For the text-containing cell, return its midpoint in [x, y] coordinate format. 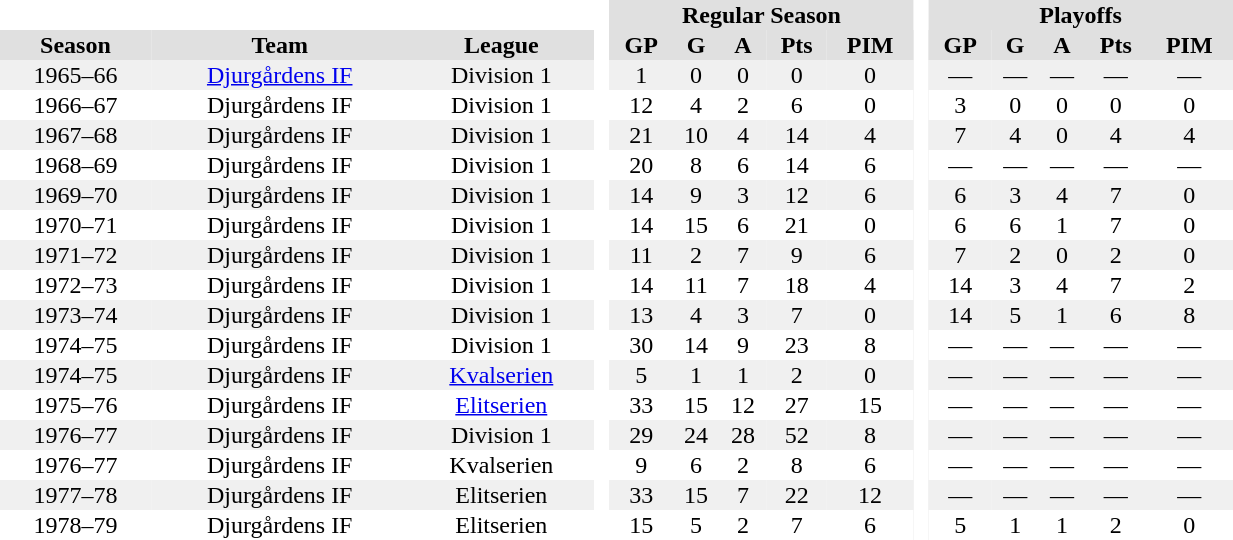
Season [76, 45]
29 [642, 435]
1968–69 [76, 165]
League [502, 45]
1972–73 [76, 285]
18 [796, 285]
1971–72 [76, 255]
1966–67 [76, 105]
13 [642, 315]
1967–68 [76, 135]
52 [796, 435]
1969–70 [76, 195]
1970–71 [76, 225]
1975–76 [76, 405]
24 [696, 435]
Regular Season [762, 15]
28 [744, 435]
1977–78 [76, 495]
1965–66 [76, 75]
22 [796, 495]
10 [696, 135]
20 [642, 165]
Team [280, 45]
23 [796, 345]
1978–79 [76, 525]
27 [796, 405]
Playoffs [1081, 15]
30 [642, 345]
1973–74 [76, 315]
